Return the [X, Y] coordinate for the center point of the cell that contains the specified text.  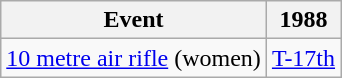
1988 [303, 20]
T-17th [303, 58]
Event [134, 20]
10 metre air rifle (women) [134, 58]
